Locate the cell with the specified text and output its (X, Y) center coordinate. 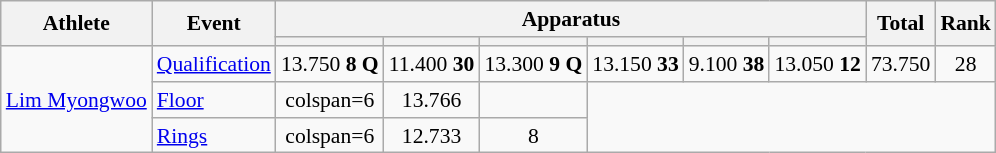
Rank (966, 24)
11.400 30 (432, 64)
Qualification (214, 64)
Floor (214, 100)
Apparatus (571, 19)
13.750 8 Q (330, 64)
colspan=6 (330, 100)
13.150 33 (635, 64)
Event (214, 24)
Total (900, 24)
73.750 (900, 64)
13.050 12 (817, 64)
13.766 (432, 100)
Athlete (76, 24)
13.300 9 Q (533, 64)
9.100 38 (727, 64)
Lim Myongwoo (76, 100)
28 (966, 64)
